Detect which cell encompasses the target text, then output its (x, y) center coordinate. 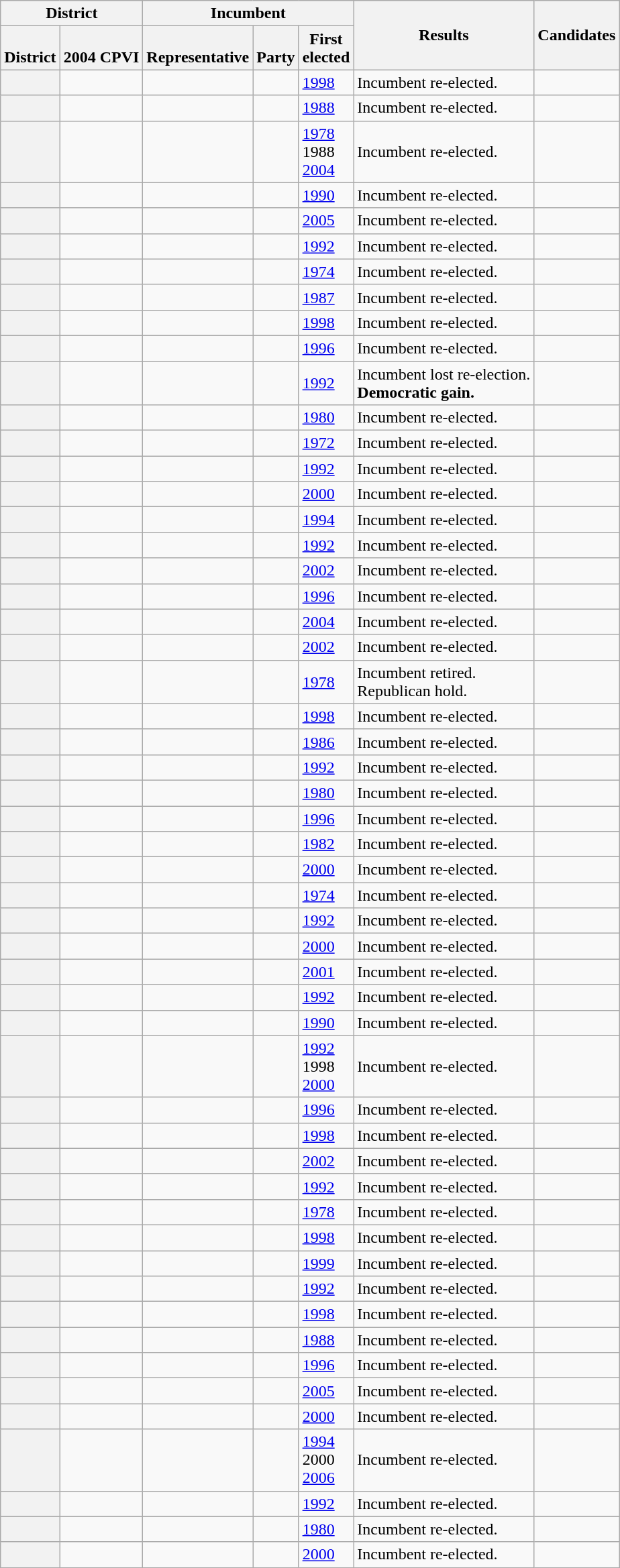
19921998 2000 (326, 1066)
1982 (326, 844)
1986 (326, 742)
1994 (326, 520)
Firstelected (326, 48)
Results (444, 35)
1987 (326, 297)
Party (276, 48)
2001 (326, 972)
19781988 2004 (326, 152)
1972 (326, 443)
Incumbent retired.Republican hold. (444, 681)
19942000 2006 (326, 1460)
1999 (326, 1263)
Incumbent lost re-election.Democratic gain. (444, 382)
2004 (326, 622)
Incumbent (248, 13)
Representative (198, 48)
Candidates (577, 35)
2004 CPVI (101, 48)
